Find where the given text appears and provide that cell's center as (X, Y) coordinate. 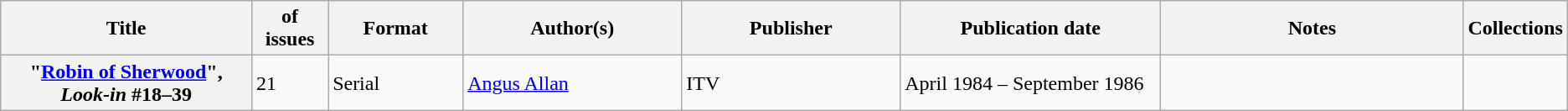
21 (290, 82)
April 1984 – September 1986 (1030, 82)
of issues (290, 29)
Title (126, 29)
Author(s) (573, 29)
Publisher (791, 29)
Serial (395, 82)
Collections (1515, 29)
Format (395, 29)
Publication date (1030, 29)
ITV (791, 82)
"Robin of Sherwood", Look-in #18–39 (126, 82)
Notes (1312, 29)
Angus Allan (573, 82)
